Pinpoint the cell where the given text exists, returning its (X, Y) midpoint coordinate. 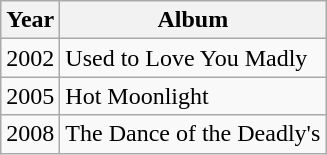
2005 (30, 96)
Year (30, 20)
The Dance of the Deadly's (193, 134)
Hot Moonlight (193, 96)
Album (193, 20)
2008 (30, 134)
Used to Love You Madly (193, 58)
2002 (30, 58)
